From the cell containing the given text, extract its center point as (X, Y) coordinate. 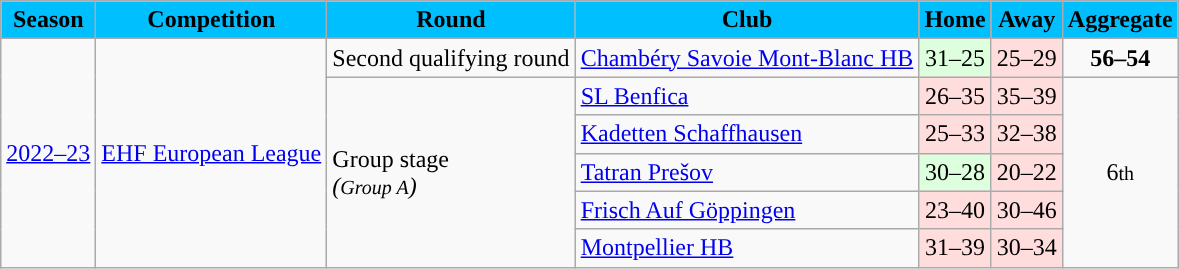
2022–23 (48, 153)
Home (955, 20)
6th (1120, 172)
26–35 (955, 96)
Aggregate (1120, 20)
31–39 (955, 248)
30–34 (1026, 248)
25–29 (1026, 58)
Chambéry Savoie Mont-Blanc HB (747, 58)
EHF European League (212, 153)
32–38 (1026, 134)
Group stage(Group A) (451, 172)
Competition (212, 20)
Montpellier HB (747, 248)
20–22 (1026, 172)
30–46 (1026, 210)
35–39 (1026, 96)
SL Benfica (747, 96)
31–25 (955, 58)
Season (48, 20)
Kadetten Schaffhausen (747, 134)
30–28 (955, 172)
Frisch Auf Göppingen (747, 210)
Tatran Prešov (747, 172)
Round (451, 20)
Away (1026, 20)
Second qualifying round (451, 58)
23–40 (955, 210)
Club (747, 20)
25–33 (955, 134)
56–54 (1120, 58)
